Determine the (X, Y) coordinate at the center of the cell enclosing the given text.  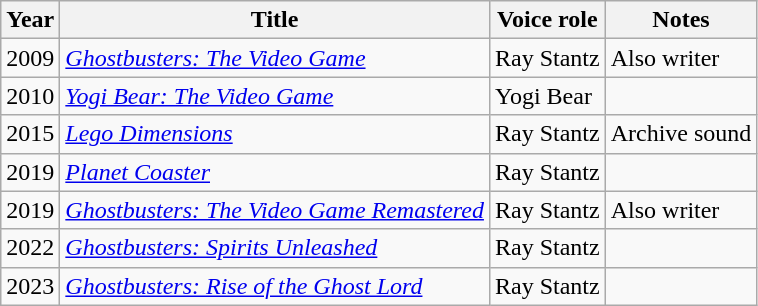
Ghostbusters: The Video Game (275, 58)
Yogi Bear (547, 96)
2010 (30, 96)
Notes (681, 20)
Title (275, 20)
2023 (30, 286)
2015 (30, 134)
Lego Dimensions (275, 134)
Ghostbusters: Rise of the Ghost Lord (275, 286)
Ghostbusters: Spirits Unleashed (275, 248)
Yogi Bear: The Video Game (275, 96)
2009 (30, 58)
Year (30, 20)
Ghostbusters: The Video Game Remastered (275, 210)
2022 (30, 248)
Archive sound (681, 134)
Voice role (547, 20)
Planet Coaster (275, 172)
